Find where the given text appears and provide that cell's center as [X, Y] coordinate. 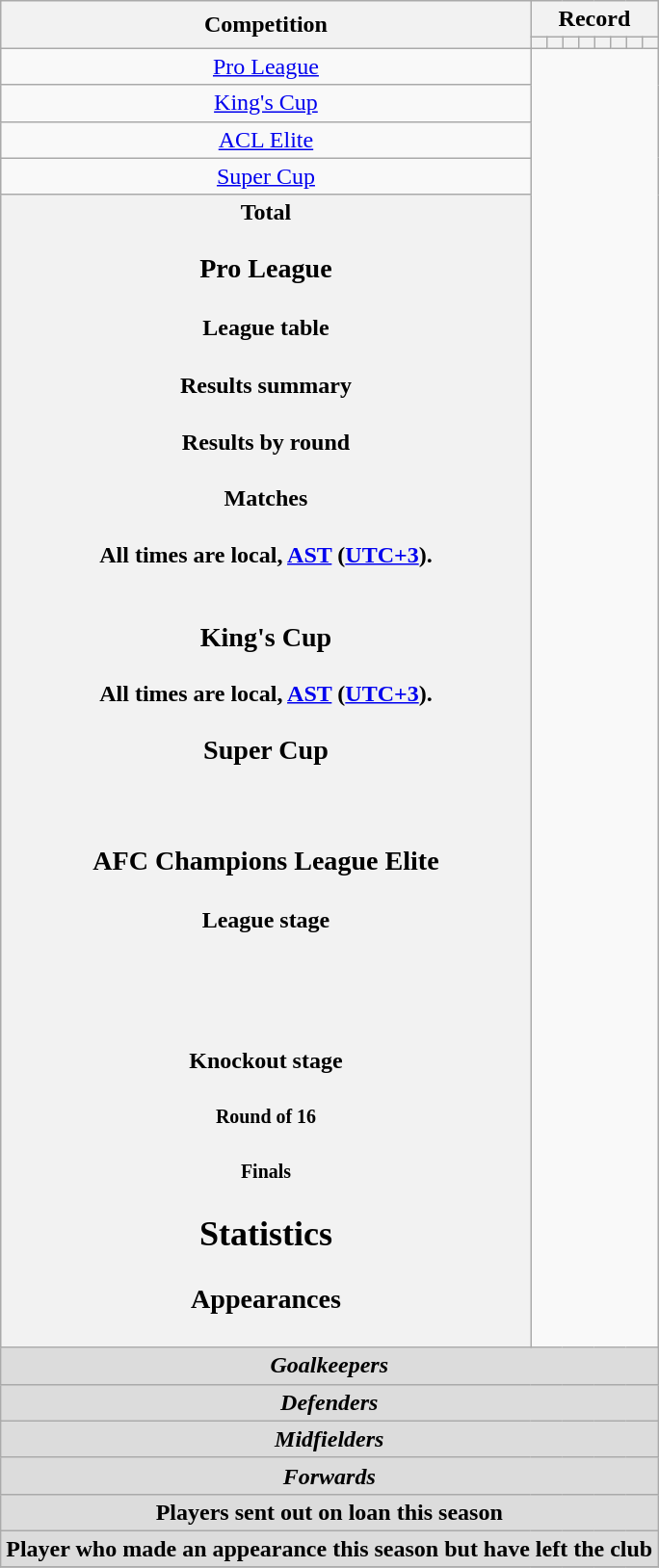
Record [594, 19]
Forwards [329, 1476]
Defenders [329, 1402]
Competition [266, 25]
Goalkeepers [329, 1366]
Super Cup [266, 176]
Player who made an appearance this season but have left the club [329, 1549]
Players sent out on loan this season [329, 1512]
King's Cup [266, 103]
Pro League [266, 66]
ACL Elite [266, 140]
Midfielders [329, 1439]
